Identify which cell holds the provided text, then report its [x, y] central coordinate. 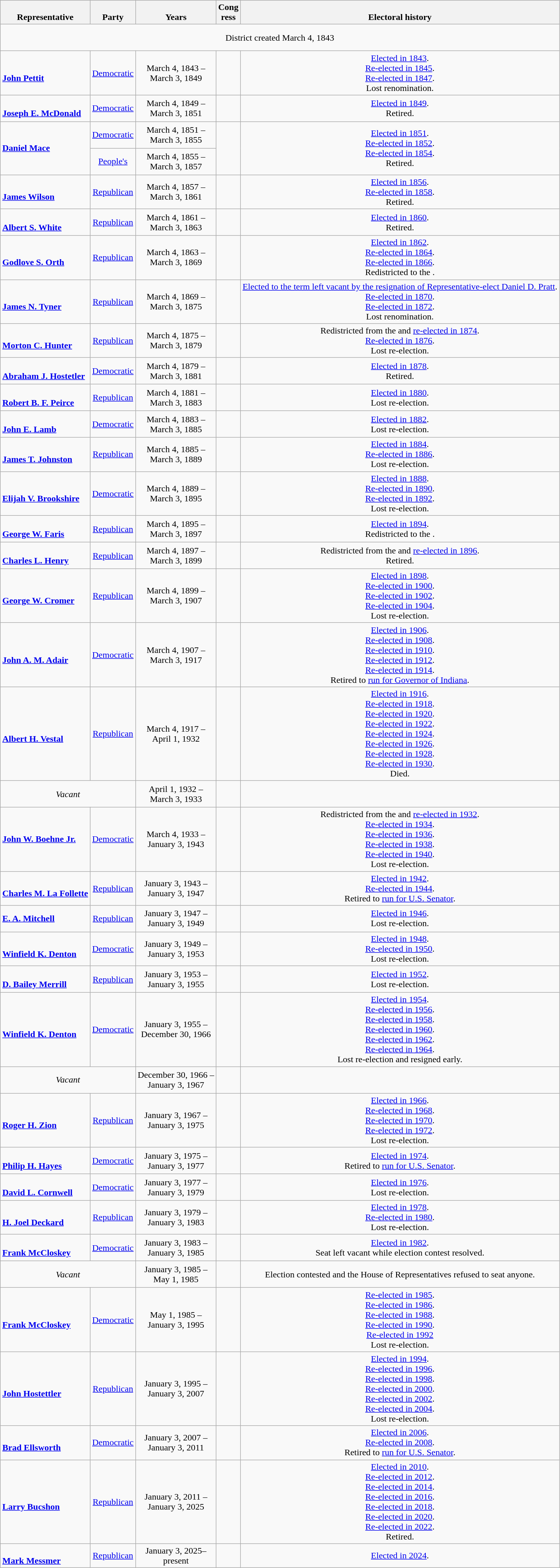
March 4, 1861 –March 3, 1863 [176, 222]
Elected to the term left vacant by the resignation of Representative-elect Daniel D. Pratt.Re-elected in 1870.Re-elected in 1872.Lost renomination. [400, 302]
Elected in 1878.Retired. [400, 371]
Charles M. La Follette [45, 888]
Daniel Mace [45, 148]
Elected in 1843.Re-elected in 1845.Re-elected in 1847.Lost renomination. [400, 73]
Roger H. Zion [45, 1120]
April 1, 1932 –March 3, 1933 [176, 794]
January 3, 1955 –December 30, 1966 [176, 1030]
Philip H. Hayes [45, 1161]
George W. Faris [45, 529]
Electoral history [400, 13]
March 4, 1863 –March 3, 1869 [176, 257]
March 4, 1895 –March 3, 1897 [176, 529]
March 4, 1875 –March 3, 1879 [176, 341]
March 4, 1933 –January 3, 1943 [176, 839]
March 4, 1851 –March 3, 1855 [176, 135]
Re-elected in 1985.Re-elected in 1986.Re-elected in 1988.Re-elected in 1990.Re-elected in 1992Lost re-election. [400, 1320]
Elected in 1884.Re-elected in 1886.Lost re-election. [400, 454]
Elijah V. Brookshire [45, 493]
January 3, 1947 –January 3, 1949 [176, 919]
John A. M. Adair [45, 654]
David L. Cornwell [45, 1187]
Elected in 2006.Re-elected in 2008.Retired to run for U.S. Senator. [400, 1443]
Elected in 1898.Re-elected in 1900.Re-elected in 1902.Re-elected in 1904.Lost re-election. [400, 596]
March 4, 1899 –March 3, 1907 [176, 596]
Elected in 1966.Re-elected in 1968.Re-elected in 1970.Re-elected in 1972.Lost re-election. [400, 1120]
March 4, 1843 –March 3, 1849 [176, 73]
March 4, 1883 –March 3, 1885 [176, 424]
Abraham J. Hostetler [45, 371]
March 4, 1881 –March 3, 1883 [176, 397]
January 3, 1995 –January 3, 2007 [176, 1389]
George W. Cromer [45, 596]
Brad Ellsworth [45, 1443]
James T. Johnston [45, 454]
James N. Tyner [45, 302]
Redistricted from the and re-elected in 1874.Re-elected in 1876.Lost re-election. [400, 341]
Elected in 1942.Re-elected in 1944.Retired to run for U.S. Senator. [400, 888]
January 3, 1985 –May 1, 1985 [176, 1274]
Representative [45, 13]
John E. Lamb [45, 424]
Elected in 1849.Retired. [400, 108]
John Pettit [45, 73]
Morton C. Hunter [45, 341]
May 1, 1985 –January 3, 1995 [176, 1320]
March 4, 1907 –March 3, 1917 [176, 654]
January 3, 2025–present [176, 1556]
March 4, 1879 –March 3, 1881 [176, 371]
Albert S. White [45, 222]
Godlove S. Orth [45, 257]
January 3, 2007 –January 3, 2011 [176, 1443]
Election contested and the House of Representatives refused to seat anyone. [400, 1274]
January 3, 1953 –January 3, 1955 [176, 979]
Robert B. F. Peirce [45, 397]
Elected in 1982.Seat left vacant while election contest resolved. [400, 1248]
Elected in 1978.Re-elected in 1980.Lost re-election. [400, 1218]
January 3, 1943 –January 3, 1947 [176, 888]
D. Bailey Merrill [45, 979]
March 4, 1885 –March 3, 1889 [176, 454]
Elected in 1974.Retired to run for U.S. Senator. [400, 1161]
March 4, 1869 –March 3, 1875 [176, 302]
Elected in 1994.Re-elected in 1996.Re-elected in 1998.Re-elected in 2000.Re-elected in 2002.Re-elected in 2004.Lost re-election. [400, 1389]
Elected in 2010.Re-elected in 2012.Re-elected in 2014.Re-elected in 2016.Re-elected in 2018.Re-elected in 2020.Re-elected in 2022.Retired. [400, 1502]
January 3, 1977 –January 3, 1979 [176, 1187]
Elected in 2024. [400, 1556]
John W. Boehne Jr. [45, 839]
Elected in 1851.Re-elected in 1852.Re-elected in 1854.Retired. [400, 148]
March 4, 1849 –March 3, 1851 [176, 108]
January 3, 1983 –January 3, 1985 [176, 1248]
Elected in 1882.Lost re-election. [400, 424]
Elected in 1888.Re-elected in 1890.Re-elected in 1892.Lost re-election. [400, 493]
Elected in 1880.Lost re-election. [400, 397]
March 4, 1855 –March 3, 1857 [176, 162]
Years [176, 13]
March 4, 1897 –March 3, 1899 [176, 555]
John Hostettler [45, 1389]
James Wilson [45, 192]
Party [113, 13]
District created March 4, 1843 [280, 38]
Elected in 1862.Re-elected in 1864.Re-elected in 1866.Redistricted to the . [400, 257]
E. A. Mitchell [45, 919]
Mark Messmer [45, 1556]
Congress [228, 13]
January 3, 1979 –January 3, 1983 [176, 1218]
Elected in 1894.Redistricted to the . [400, 529]
January 3, 1949 –January 3, 1953 [176, 949]
Larry Bucshon [45, 1502]
Elected in 1976.Lost re-election. [400, 1187]
Redistricted from the and re-elected in 1896.Retired. [400, 555]
March 4, 1889 –March 3, 1895 [176, 493]
Elected in 1860.Retired. [400, 222]
People's [113, 162]
Joseph E. McDonald [45, 108]
Elected in 1954.Re-elected in 1956.Re-elected in 1958.Re-elected in 1960.Re-elected in 1962.Re-elected in 1964.Lost re-election and resigned early. [400, 1030]
January 3, 1967 –January 3, 1975 [176, 1120]
Elected in 1906.Re-elected in 1908.Re-elected in 1910.Re-elected in 1912.Re-elected in 1914.Retired to run for Governor of Indiana. [400, 654]
December 30, 1966 –January 3, 1967 [176, 1080]
Charles L. Henry [45, 555]
H. Joel Deckard [45, 1218]
January 3, 1975 –January 3, 1977 [176, 1161]
Elected in 1952.Lost re-election. [400, 979]
Elected in 1856.Re-elected in 1858.Retired. [400, 192]
Redistricted from the and re-elected in 1932.Re-elected in 1934.Re-elected in 1936.Re-elected in 1938.Re-elected in 1940.Lost re-election. [400, 839]
Elected in 1946.Lost re-election. [400, 919]
March 4, 1917 –April 1, 1932 [176, 734]
March 4, 1857 –March 3, 1861 [176, 192]
Elected in 1948.Re-elected in 1950.Lost re-election. [400, 949]
January 3, 2011 –January 3, 2025 [176, 1502]
Albert H. Vestal [45, 734]
